Determine the (x, y) coordinate at the center of the cell enclosing the given text.  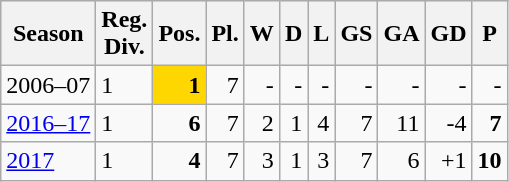
Reg.Div. (124, 34)
10 (490, 161)
11 (402, 123)
W (262, 34)
Season (48, 34)
2 (262, 123)
-4 (448, 123)
GS (356, 34)
Pl. (225, 34)
Pos. (180, 34)
L (322, 34)
2016–17 (48, 123)
2017 (48, 161)
D (293, 34)
P (490, 34)
GD (448, 34)
+1 (448, 161)
GA (402, 34)
2006–07 (48, 85)
